Search for the cell housing the specified text and yield its (X, Y) center coordinate. 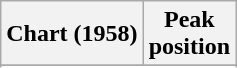
Peakposition (189, 34)
Chart (1958) (72, 34)
